Identify which cell holds the provided text, then report its [X, Y] central coordinate. 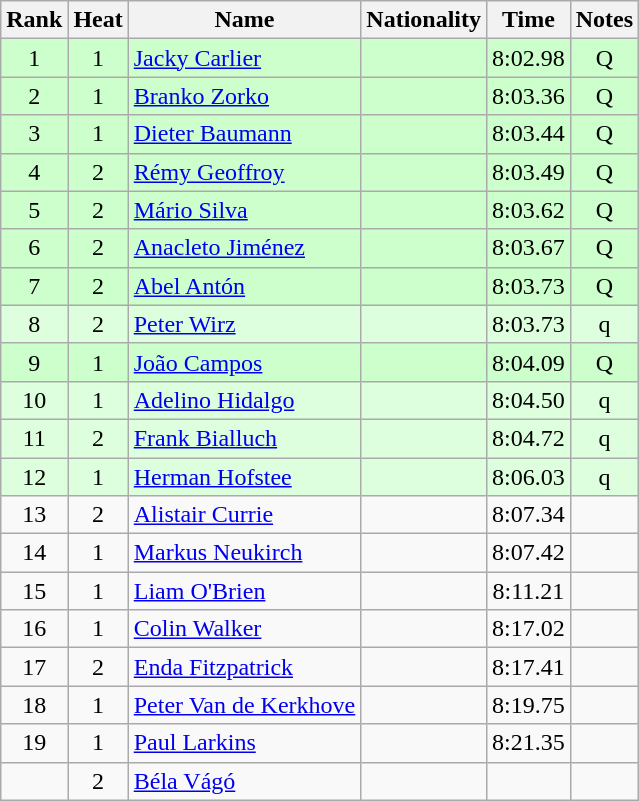
15 [34, 591]
8:03.67 [529, 248]
Markus Neukirch [244, 553]
8 [34, 324]
8:03.49 [529, 172]
Enda Fitzpatrick [244, 667]
Peter Van de Kerkhove [244, 705]
8:17.41 [529, 667]
8:07.42 [529, 553]
Notes [604, 20]
8:02.98 [529, 58]
18 [34, 705]
Adelino Hidalgo [244, 400]
5 [34, 210]
Liam O'Brien [244, 591]
12 [34, 477]
Dieter Baumann [244, 134]
8:03.44 [529, 134]
Mário Silva [244, 210]
João Campos [244, 362]
Béla Vágó [244, 781]
Abel Antón [244, 286]
8:03.62 [529, 210]
Branko Zorko [244, 96]
Herman Hofstee [244, 477]
Rémy Geoffroy [244, 172]
8:17.02 [529, 629]
Colin Walker [244, 629]
10 [34, 400]
Name [244, 20]
Time [529, 20]
6 [34, 248]
Jacky Carlier [244, 58]
8:07.34 [529, 515]
7 [34, 286]
Alistair Currie [244, 515]
8:11.21 [529, 591]
Rank [34, 20]
9 [34, 362]
Heat [98, 20]
4 [34, 172]
19 [34, 743]
13 [34, 515]
Nationality [424, 20]
Anacleto Jiménez [244, 248]
17 [34, 667]
Frank Bialluch [244, 438]
8:21.35 [529, 743]
8:04.50 [529, 400]
Paul Larkins [244, 743]
Peter Wirz [244, 324]
14 [34, 553]
16 [34, 629]
3 [34, 134]
8:03.36 [529, 96]
8:19.75 [529, 705]
8:04.09 [529, 362]
11 [34, 438]
8:06.03 [529, 477]
8:04.72 [529, 438]
